Capture the cell that displays the provided text and extract its [x, y] central coordinate. 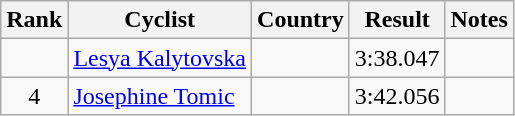
Lesya Kalytovska [160, 58]
Result [397, 20]
4 [34, 96]
Rank [34, 20]
Country [301, 20]
Josephine Tomic [160, 96]
Cyclist [160, 20]
3:38.047 [397, 58]
Notes [479, 20]
3:42.056 [397, 96]
